Return [X, Y] of the center of cell containing provided text 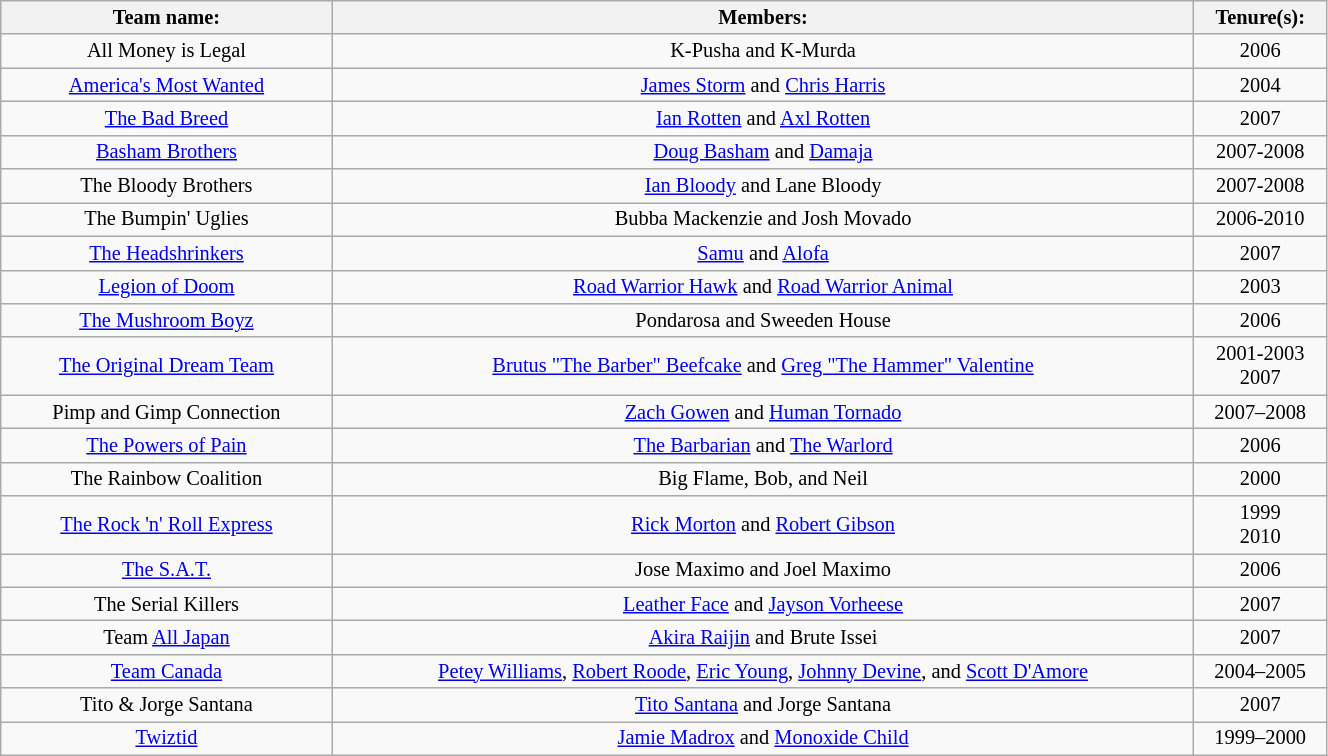
Doug Basham and Damaja [763, 152]
The Powers of Pain [166, 445]
Akira Raijin and Brute Issei [763, 637]
Basham Brothers [166, 152]
2001-20032007 [1260, 366]
1999–2000 [1260, 738]
James Storm and Chris Harris [763, 85]
Twiztid [166, 738]
Pondarosa and Sweeden House [763, 320]
The Rock 'n' Roll Express [166, 525]
2004 [1260, 85]
2000 [1260, 479]
Leather Face and Jayson Vorheese [763, 604]
The Bad Breed [166, 118]
The Serial Killers [166, 604]
Tito Santana and Jorge Santana [763, 705]
The Headshrinkers [166, 253]
Ian Bloody and Lane Bloody [763, 186]
Petey Williams, Robert Roode, Eric Young, Johnny Devine, and Scott D'Amore [763, 671]
Tito & Jorge Santana [166, 705]
Legion of Doom [166, 287]
The Barbarian and The Warlord [763, 445]
2006-2010 [1260, 219]
Big Flame, Bob, and Neil [763, 479]
Jose Maximo and Joel Maximo [763, 570]
2003 [1260, 287]
Pimp and Gimp Connection [166, 412]
America's Most Wanted [166, 85]
K-Pusha and K-Murda [763, 51]
Team All Japan [166, 637]
Brutus "The Barber" Beefcake and Greg "The Hammer" Valentine [763, 366]
19992010 [1260, 525]
The Rainbow Coalition [166, 479]
The Mushroom Boyz [166, 320]
2004–2005 [1260, 671]
Ian Rotten and Axl Rotten [763, 118]
Samu and Alofa [763, 253]
All Money is Legal [166, 51]
Zach Gowen and Human Tornado [763, 412]
2007–2008 [1260, 412]
Bubba Mackenzie and Josh Movado [763, 219]
Team name: [166, 17]
The Original Dream Team [166, 366]
Road Warrior Hawk and Road Warrior Animal [763, 287]
Rick Morton and Robert Gibson [763, 525]
The Bloody Brothers [166, 186]
Team Canada [166, 671]
The S.A.T. [166, 570]
Members: [763, 17]
The Bumpin' Uglies [166, 219]
Tenure(s): [1260, 17]
Jamie Madrox and Monoxide Child [763, 738]
